From the cell containing the given text, extract its center point as (x, y) coordinate. 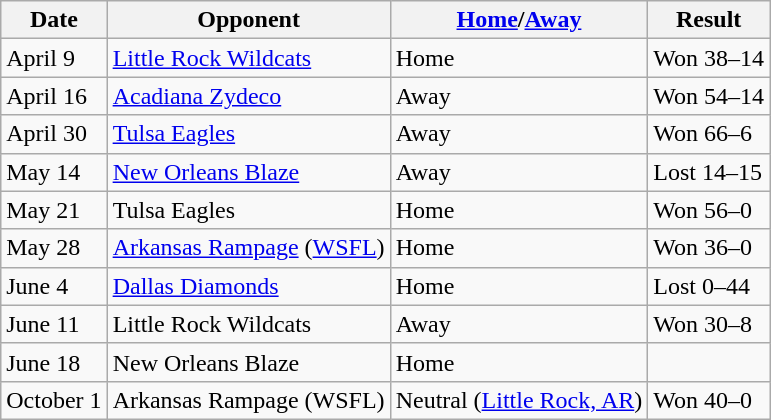
October 1 (54, 400)
Dallas Diamonds (248, 286)
Won 54–14 (709, 96)
Won 30–8 (709, 324)
Won 40–0 (709, 400)
Won 36–0 (709, 248)
Neutral (Little Rock, AR) (519, 400)
June 11 (54, 324)
May 28 (54, 248)
Result (709, 20)
Won 66–6 (709, 134)
Won 38–14 (709, 58)
April 16 (54, 96)
May 21 (54, 210)
April 9 (54, 58)
June 18 (54, 362)
Opponent (248, 20)
Lost 0–44 (709, 286)
Lost 14–15 (709, 172)
June 4 (54, 286)
April 30 (54, 134)
Acadiana Zydeco (248, 96)
Home/Away (519, 20)
Won 56–0 (709, 210)
Date (54, 20)
May 14 (54, 172)
